Capture the cell that displays the provided text and extract its (x, y) central coordinate. 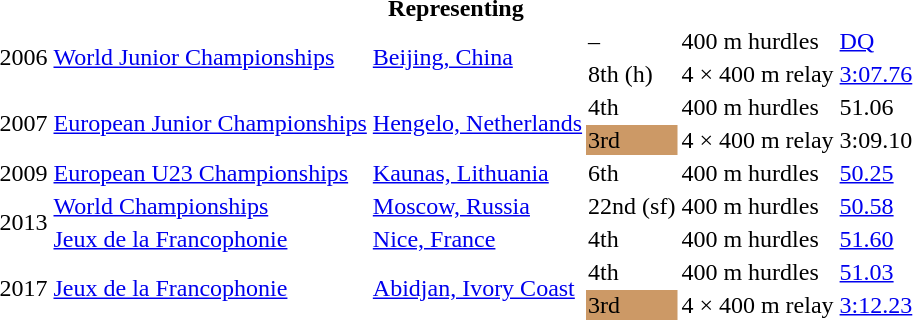
6th (632, 173)
Beijing, China (477, 58)
World Championships (210, 206)
– (632, 41)
European U23 Championships (210, 173)
Moscow, Russia (477, 206)
World Junior Championships (210, 58)
22nd (sf) (632, 206)
Hengelo, Netherlands (477, 124)
European Junior Championships (210, 124)
Abidjan, Ivory Coast (477, 288)
Kaunas, Lithuania (477, 173)
Nice, France (477, 239)
8th (h) (632, 74)
